From the cell containing the given text, extract its center point as (X, Y) coordinate. 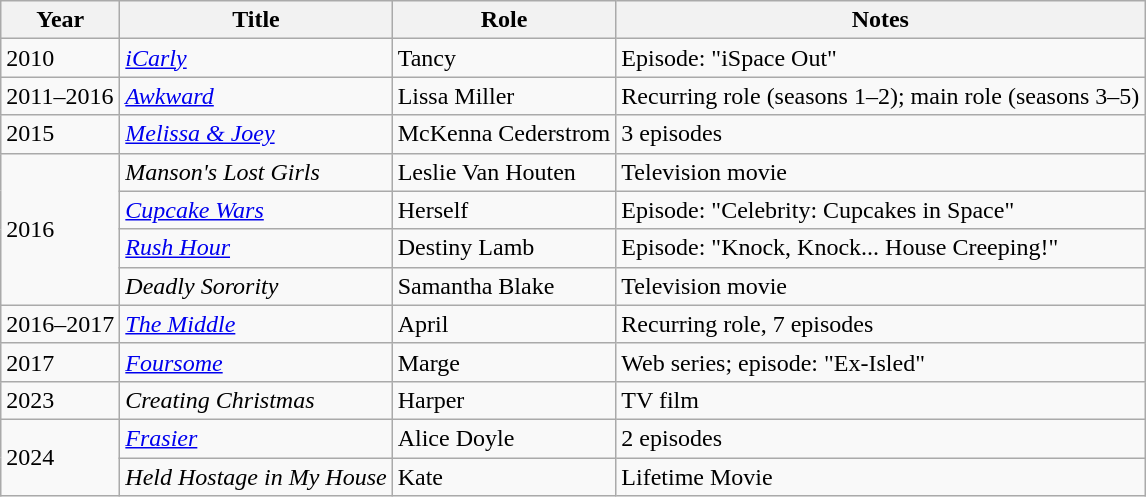
Samantha Blake (504, 286)
2016–2017 (60, 324)
Recurring role (seasons 1–2); main role (seasons 3–5) (880, 96)
Foursome (256, 362)
2024 (60, 457)
Episode: "iSpace Out" (880, 58)
2 episodes (880, 438)
Lifetime Movie (880, 477)
Recurring role, 7 episodes (880, 324)
2017 (60, 362)
McKenna Cederstrom (504, 134)
Episode: "Celebrity: Cupcakes in Space" (880, 210)
Cupcake Wars (256, 210)
Year (60, 20)
Creating Christmas (256, 400)
iCarly (256, 58)
Lissa Miller (504, 96)
Marge (504, 362)
Harper (504, 400)
Awkward (256, 96)
Leslie Van Houten (504, 172)
Role (504, 20)
2016 (60, 229)
Manson's Lost Girls (256, 172)
Frasier (256, 438)
April (504, 324)
2010 (60, 58)
Destiny Lamb (504, 248)
Rush Hour (256, 248)
3 episodes (880, 134)
Episode: "Knock, Knock... House Creeping!" (880, 248)
Alice Doyle (504, 438)
TV film (880, 400)
Web series; episode: "Ex-Isled" (880, 362)
Held Hostage in My House (256, 477)
2015 (60, 134)
Deadly Sorority (256, 286)
Herself (504, 210)
Kate (504, 477)
Melissa & Joey (256, 134)
Title (256, 20)
Tancy (504, 58)
The Middle (256, 324)
Notes (880, 20)
2011–2016 (60, 96)
2023 (60, 400)
